Return [x, y] of the center of cell containing provided text 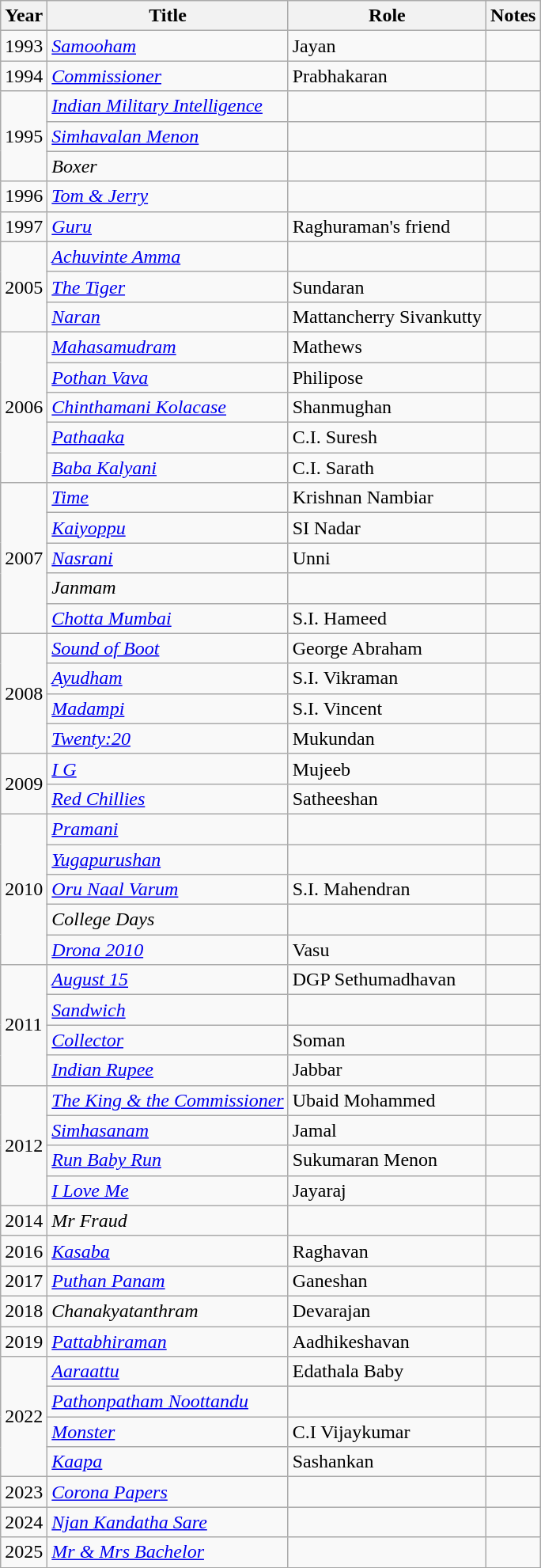
2007 [24, 558]
Mukundan [387, 738]
Drona 2010 [168, 950]
Time [168, 498]
C.I. Suresh [387, 438]
Simhasanam [168, 1130]
C.I Vijaykumar [387, 1432]
2014 [24, 1221]
Shanmughan [387, 408]
Commissioner [168, 76]
1995 [24, 136]
Simhavalan Menon [168, 136]
Run Baby Run [168, 1160]
Indian Rupee [168, 1070]
Madampi [168, 708]
Raghuraman's friend [387, 226]
SI Nadar [387, 528]
Baba Kalyani [168, 468]
Sundaran [387, 287]
Collector [168, 1040]
Indian Military Intelligence [168, 106]
1997 [24, 226]
Chotta Mumbai [168, 618]
Mattancherry Sivankutty [387, 317]
George Abraham [387, 648]
Tom & Jerry [168, 196]
Guru [168, 226]
Mr Fraud [168, 1221]
2011 [24, 1025]
Pothan Vava [168, 378]
2022 [24, 1417]
Pathonpatham Noottandu [168, 1402]
Monster [168, 1432]
Sukumaran Menon [387, 1160]
August 15 [168, 980]
2016 [24, 1251]
Chanakyatanthram [168, 1311]
Janmam [168, 588]
S.I. Mahendran [387, 890]
1996 [24, 196]
Krishnan Nambiar [387, 498]
2017 [24, 1281]
2005 [24, 287]
Samooham [168, 46]
Soman [387, 1040]
Sandwich [168, 1010]
I Love Me [168, 1190]
Jayan [387, 46]
Satheeshan [387, 799]
Boxer [168, 166]
Nasrani [168, 558]
S.I. Hameed [387, 618]
Twenty:20 [168, 738]
Kasaba [168, 1251]
Yugapurushan [168, 859]
Jamal [387, 1130]
The King & the Commissioner [168, 1100]
Oru Naal Varum [168, 890]
Aadhikeshavan [387, 1342]
Philipose [387, 378]
Mathews [387, 347]
Edathala Baby [387, 1372]
2019 [24, 1342]
C.I. Sarath [387, 468]
1994 [24, 76]
Aaraattu [168, 1372]
Sashankan [387, 1462]
2025 [24, 1552]
2009 [24, 784]
Ganeshan [387, 1281]
Kaiyoppu [168, 528]
College Days [168, 920]
Role [387, 16]
Pathaaka [168, 438]
Raghavan [387, 1251]
2024 [24, 1522]
I G [168, 769]
Achuvinte Amma [168, 256]
Unni [387, 558]
Prabhakaran [387, 76]
Pattabhiraman [168, 1342]
Mahasamudram [168, 347]
S.I. Vincent [387, 708]
S.I. Vikraman [387, 678]
Jayaraj [387, 1190]
Njan Kandatha Sare [168, 1522]
Notes [513, 16]
2008 [24, 693]
Year [24, 16]
Red Chillies [168, 799]
2006 [24, 407]
The Tiger [168, 287]
2012 [24, 1145]
Devarajan [387, 1311]
Mujeeb [387, 769]
2023 [24, 1492]
Chinthamani Kolacase [168, 408]
2010 [24, 889]
Ubaid Mohammed [387, 1100]
Pramani [168, 829]
Corona Papers [168, 1492]
Title [168, 16]
1993 [24, 46]
Vasu [387, 950]
Jabbar [387, 1070]
2018 [24, 1311]
Puthan Panam [168, 1281]
Naran [168, 317]
Kaapa [168, 1462]
DGP Sethumadhavan [387, 980]
Sound of Boot [168, 648]
Ayudham [168, 678]
Mr & Mrs Bachelor [168, 1552]
